For the text-containing cell, return its midpoint in (X, Y) coordinate format. 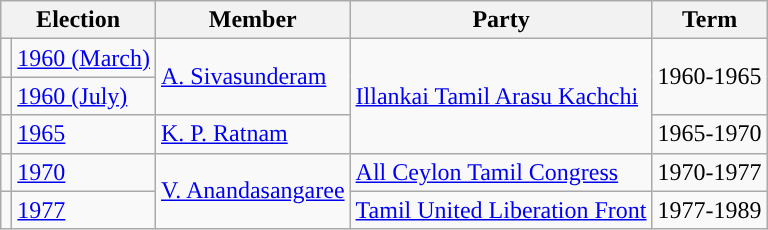
1965 (84, 134)
1970-1977 (710, 172)
1960 (March) (84, 58)
1960-1965 (710, 77)
Election (78, 20)
1977-1989 (710, 210)
All Ceylon Tamil Congress (501, 172)
1965-1970 (710, 134)
V. Anandasangaree (254, 191)
Party (501, 20)
Term (710, 20)
K. P. Ratnam (254, 134)
A. Sivasunderam (254, 77)
Member (254, 20)
1960 (July) (84, 96)
Illankai Tamil Arasu Kachchi (501, 96)
Tamil United Liberation Front (501, 210)
1970 (84, 172)
1977 (84, 210)
